Locate the cell with the specified text and output its (x, y) center coordinate. 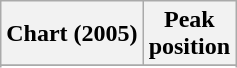
Peakposition (189, 34)
Chart (2005) (72, 34)
